Pinpoint the cell where the given text exists, returning its (X, Y) midpoint coordinate. 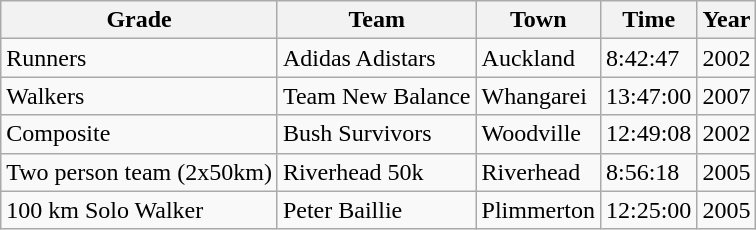
Grade (140, 20)
Town (538, 20)
Team New Balance (376, 96)
Composite (140, 134)
Bush Survivors (376, 134)
Adidas Adistars (376, 58)
8:42:47 (648, 58)
2007 (726, 96)
12:49:08 (648, 134)
Riverhead (538, 172)
Time (648, 20)
13:47:00 (648, 96)
Two person team (2x50km) (140, 172)
Riverhead 50k (376, 172)
8:56:18 (648, 172)
Woodville (538, 134)
12:25:00 (648, 210)
Auckland (538, 58)
Team (376, 20)
100 km Solo Walker (140, 210)
Peter Baillie (376, 210)
Year (726, 20)
Whangarei (538, 96)
Runners (140, 58)
Plimmerton (538, 210)
Walkers (140, 96)
